Scan for the cell matching the given text and deliver its (X, Y) coordinate at center. 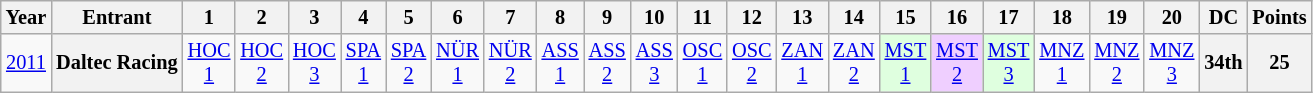
Points (1280, 17)
HOC2 (262, 63)
18 (1062, 17)
19 (1116, 17)
2011 (26, 63)
12 (752, 17)
DC (1223, 17)
ZAN1 (802, 63)
ASS1 (560, 63)
HOC1 (210, 63)
4 (364, 17)
SPA2 (408, 63)
Year (26, 17)
MNZ2 (1116, 63)
8 (560, 17)
MST3 (1009, 63)
OSC1 (702, 63)
10 (654, 17)
3 (314, 17)
16 (957, 17)
ZAN2 (854, 63)
ASS2 (608, 63)
15 (906, 17)
17 (1009, 17)
ASS3 (654, 63)
6 (458, 17)
14 (854, 17)
HOC3 (314, 63)
5 (408, 17)
NÜR1 (458, 63)
9 (608, 17)
2 (262, 17)
20 (1172, 17)
Entrant (116, 17)
OSC2 (752, 63)
7 (510, 17)
MST2 (957, 63)
NÜR2 (510, 63)
Daltec Racing (116, 63)
13 (802, 17)
1 (210, 17)
SPA1 (364, 63)
MST1 (906, 63)
34th (1223, 63)
MNZ1 (1062, 63)
MNZ3 (1172, 63)
25 (1280, 63)
11 (702, 17)
